Output the [x, y] coordinate of the center of the cell containing the given text.  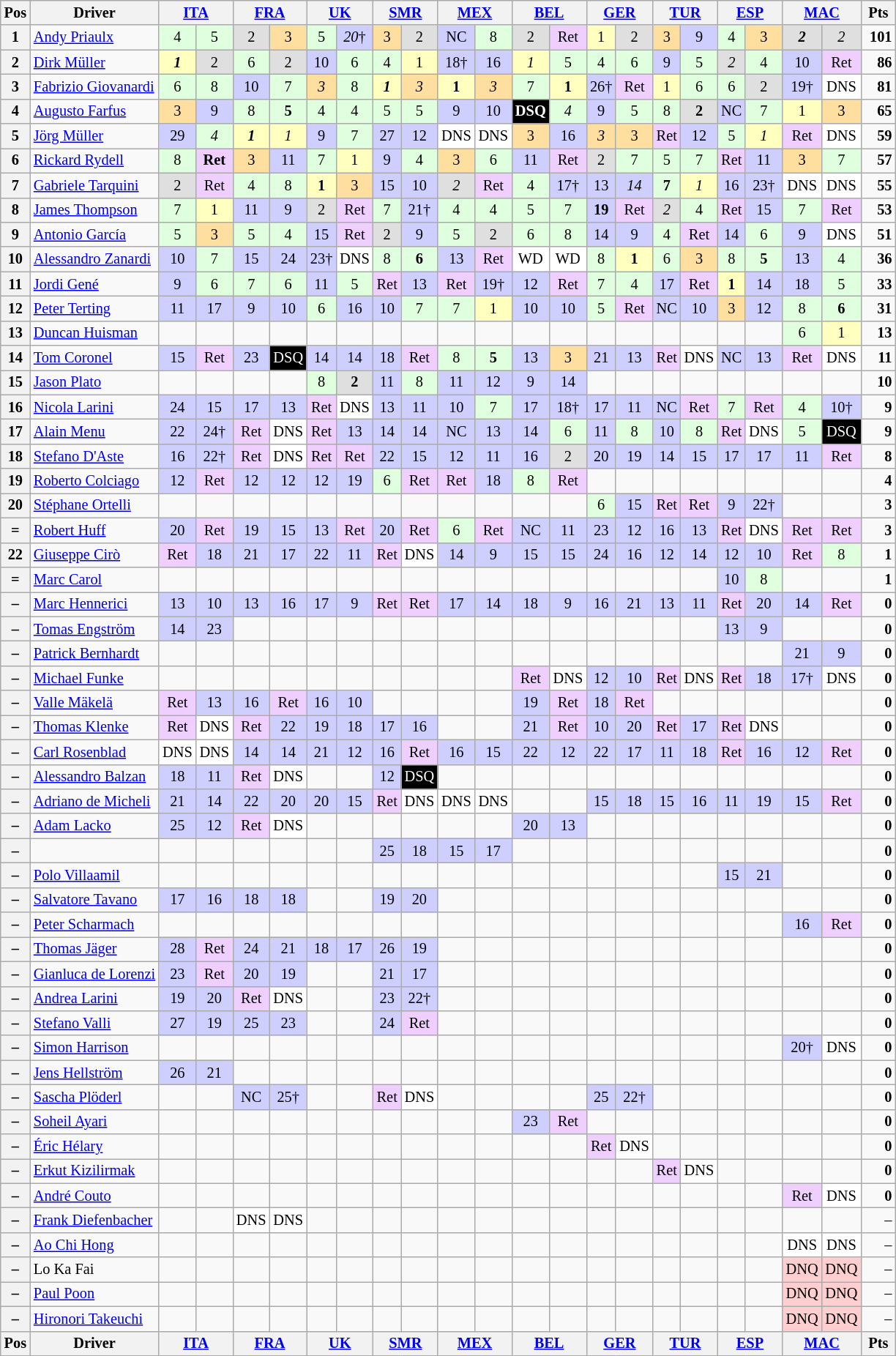
Polo Villaamil [94, 875]
James Thompson [94, 210]
28 [177, 949]
Jörg Müller [94, 136]
Erkut Kizilirmak [94, 1171]
81 [878, 86]
101 [878, 37]
29 [177, 136]
Adam Lacko [94, 826]
Éric Hélary [94, 1147]
Hironori Takeuchi [94, 1319]
25† [288, 1097]
Simon Harrison [94, 1048]
Valle Mäkelä [94, 703]
55 [878, 185]
Tom Coronel [94, 358]
Jason Plato [94, 382]
Fabrizio Giovanardi [94, 86]
Gabriele Tarquini [94, 185]
31 [878, 308]
86 [878, 62]
Soheil Ayari [94, 1122]
Alessandro Balzan [94, 777]
24† [214, 431]
Jens Hellström [94, 1073]
Ao Chi Hong [94, 1245]
Stefano D'Aste [94, 456]
Augusto Farfus [94, 111]
Frank Diefenbacher [94, 1221]
Peter Terting [94, 308]
51 [878, 234]
59 [878, 136]
Paul Poon [94, 1294]
57 [878, 160]
Peter Scharmach [94, 925]
Salvatore Tavano [94, 900]
Roberto Colciago [94, 481]
Stéphane Ortelli [94, 505]
Sascha Plöderl [94, 1097]
Adriano de Micheli [94, 801]
10† [842, 407]
Andy Priaulx [94, 37]
Lo Ka Fai [94, 1270]
Dirk Müller [94, 62]
21† [419, 210]
Andrea Larini [94, 999]
Jordi Gené [94, 284]
André Couto [94, 1196]
53 [878, 210]
26† [601, 86]
Marc Carol [94, 579]
Giuseppe Cirò [94, 555]
Gianluca de Lorenzi [94, 974]
Patrick Bernhardt [94, 653]
65 [878, 111]
Tomas Engström [94, 629]
Michael Funke [94, 678]
Carl Rosenblad [94, 752]
Alain Menu [94, 431]
Nicola Larini [94, 407]
Robert Huff [94, 530]
Thomas Klenke [94, 727]
Alessandro Zanardi [94, 259]
Thomas Jäger [94, 949]
Duncan Huisman [94, 333]
Rickard Rydell [94, 160]
Stefano Valli [94, 1023]
36 [878, 259]
33 [878, 284]
Antonio García [94, 234]
Marc Hennerici [94, 604]
